Return the (X, Y) coordinate for the center point of the cell that contains the specified text.  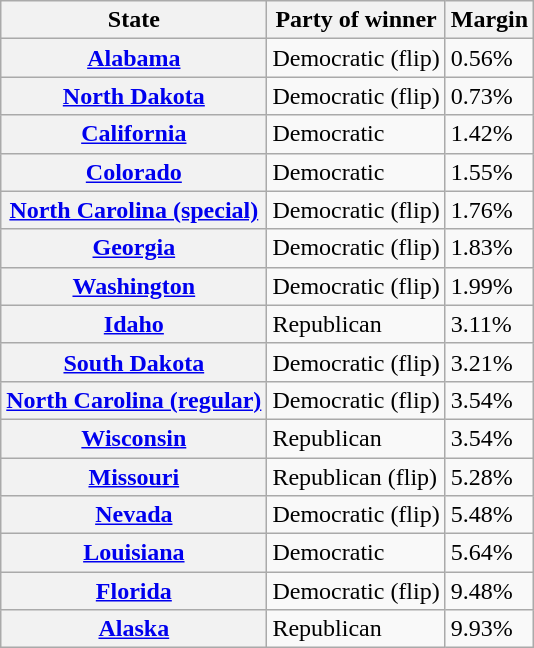
Margin (489, 20)
1.42% (489, 134)
South Dakota (134, 362)
0.56% (489, 58)
Missouri (134, 477)
5.48% (489, 515)
5.28% (489, 477)
Washington (134, 286)
9.93% (489, 629)
1.55% (489, 172)
Party of winner (356, 20)
9.48% (489, 591)
California (134, 134)
North Dakota (134, 96)
Wisconsin (134, 438)
Florida (134, 591)
Republican (flip) (356, 477)
Idaho (134, 324)
0.73% (489, 96)
1.99% (489, 286)
1.76% (489, 210)
North Carolina (regular) (134, 400)
Nevada (134, 515)
State (134, 20)
3.21% (489, 362)
5.64% (489, 553)
3.11% (489, 324)
Alabama (134, 58)
1.83% (489, 248)
Alaska (134, 629)
Colorado (134, 172)
Georgia (134, 248)
Louisiana (134, 553)
North Carolina (special) (134, 210)
